Extract the [X, Y] coordinate from the center of the cell holding the provided text.  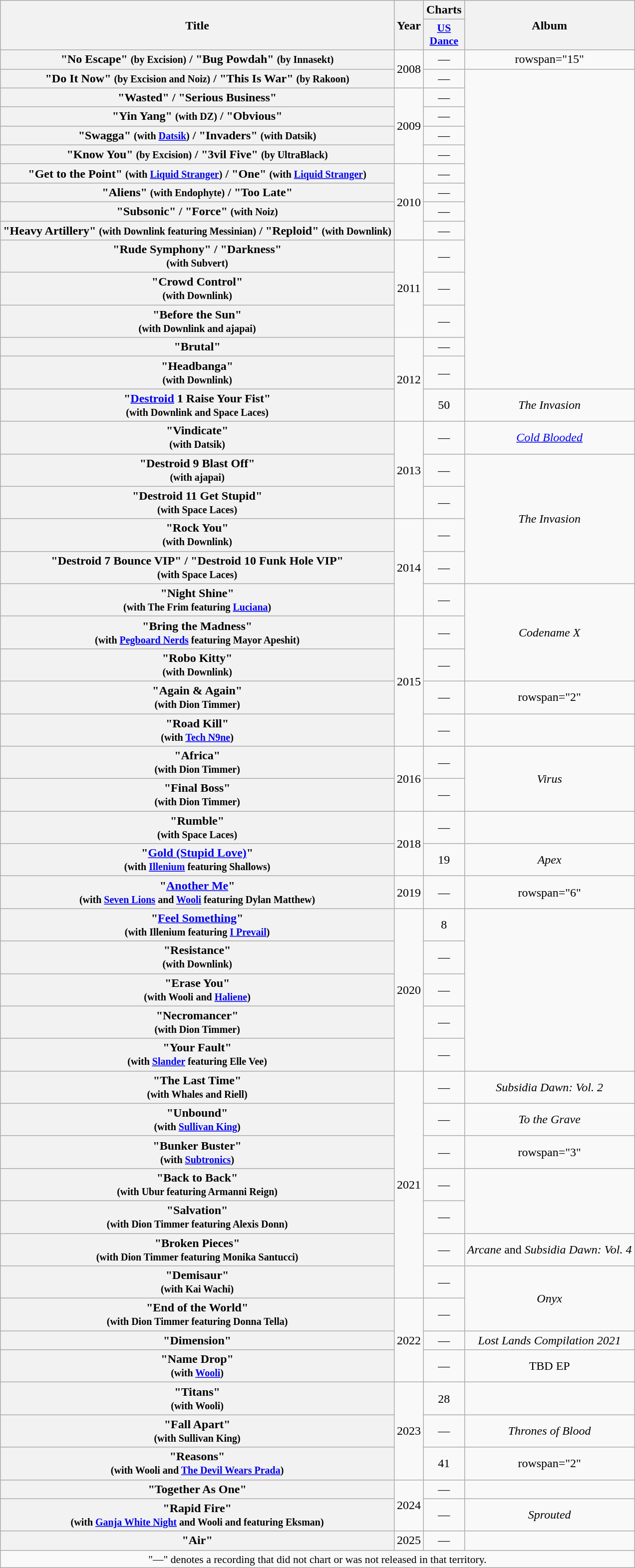
"Destroid 9 Blast Off"(with ajapai) [198, 470]
"Air" [198, 1541]
2021 [408, 1184]
2010 [408, 202]
"Together As One" [198, 1489]
"Night Shine"(with The Frim featuring Luciana) [198, 600]
rowspan="15" [549, 59]
2023 [408, 1431]
"Rock You"(with Downlink) [198, 535]
"Demisaur" (with Kai Wachi) [198, 1282]
2020 [408, 989]
8 [444, 925]
2015 [408, 681]
"Yin Yang" (with DZ) / "Obvious" [198, 116]
"Unbound" (with Sullivan King) [198, 1119]
"Africa"(with Dion Timmer) [198, 763]
"Know You" (by Excision) / "3vil Five" (by UltraBlack) [198, 154]
"The Last Time" (with Whales and Riell) [198, 1087]
"Salvation" (with Dion Timmer featuring Alexis Donn) [198, 1217]
"Reasons"(with Wooli and The Devil Wears Prada) [198, 1464]
"Bunker Buster" (with Subtronics) [198, 1152]
"End of the World" (with Dion Timmer featuring Donna Tella) [198, 1315]
Year [408, 25]
"Necromancer" (with Dion Timmer) [198, 1022]
50 [444, 405]
Charts [444, 10]
"Rude Symphony" / "Darkness"(with Subvert) [198, 257]
41 [444, 1464]
"Gold (Stupid Love)" (with Illenium featuring Shallows) [198, 860]
"Headbanga"(with Downlink) [198, 372]
"Crowd Control"(with Downlink) [198, 289]
"Destroid 7 Bounce VIP" / "Destroid 10 Funk Hole VIP"(with Space Laces) [198, 567]
2025 [408, 1541]
USDance [444, 35]
2022 [408, 1340]
"Erase You" (with Wooli and Haliene) [198, 989]
Apex [549, 860]
Onyx [549, 1298]
"Vindicate"(with Datsik) [198, 437]
"Brutal" [198, 347]
To the Grave [549, 1119]
"Final Boss"(with Dion Timmer) [198, 795]
2019 [408, 893]
"Do It Now" (by Excision and Noiz) / "This Is War" (by Rakoon) [198, 78]
"Wasted" / "Serious Business" [198, 97]
Lost Lands Compilation 2021 [549, 1340]
Sprouted [549, 1515]
2024 [408, 1506]
"Destroid 11 Get Stupid"(with Space Laces) [198, 502]
"Bring the Madness"(with Pegboard Nerds featuring Mayor Apeshit) [198, 632]
"Before the Sun"(with Downlink and ajapai) [198, 321]
2018 [408, 844]
Virus [549, 779]
2008 [408, 69]
Cold Blooded [549, 437]
Arcane and Subsidia Dawn: Vol. 4 [549, 1249]
"Your Fault" (with Slander featuring Elle Vee) [198, 1054]
2009 [408, 126]
"Destroid 1 Raise Your Fist"(with Downlink and Space Laces) [198, 405]
"Subsonic" / "Force" (with Noiz) [198, 211]
"Titans"(with Wooli) [198, 1399]
"Swagga" (with Datsik) / "Invaders" (with Datsik) [198, 135]
"Fall Apart" (with Sullivan King) [198, 1431]
"Name Drop" (with Wooli) [198, 1366]
"Dimension" [198, 1340]
2013 [408, 470]
"Robo Kitty"(with Downlink) [198, 665]
rowspan="6" [549, 893]
"—" denotes a recording that did not chart or was not released in that territory. [317, 1559]
"No Escape" (by Excision) / "Bug Powdah" (by Innasekt) [198, 59]
"Road Kill"(with Tech N9ne) [198, 730]
"Back to Back" (with Ubur featuring Armanni Reign) [198, 1184]
TBD EP [549, 1366]
2012 [408, 379]
rowspan="3" [549, 1152]
"Feel Something" (with Illenium featuring I Prevail) [198, 925]
"Resistance" (with Downlink) [198, 957]
Codename X [549, 632]
"Get to the Point" (with Liquid Stranger) / "One" (with Liquid Stranger) [198, 173]
"Aliens" (with Endophyte) / "Too Late" [198, 192]
Album [549, 25]
Subsidia Dawn: Vol. 2 [549, 1087]
19 [444, 860]
"Heavy Artillery" (with Downlink featuring Messinian) / "Reploid" (with Downlink) [198, 230]
28 [444, 1399]
Thrones of Blood [549, 1431]
"Again & Again"(with Dion Timmer) [198, 697]
"Rapid Fire" (with Ganja White Night and Wooli and featuring Eksman) [198, 1515]
2016 [408, 779]
Title [198, 25]
2011 [408, 289]
"Broken Pieces" (with Dion Timmer featuring Monika Santucci) [198, 1249]
2014 [408, 567]
"Another Me"(with Seven Lions and Wooli featuring Dylan Matthew) [198, 893]
"Rumble"(with Space Laces) [198, 828]
